Extract the [x, y] coordinate from the center of the cell holding the provided text.  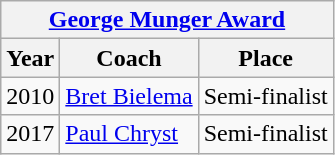
2017 [30, 134]
Place [266, 58]
Paul Chryst [129, 134]
Coach [129, 58]
Bret Bielema [129, 96]
2010 [30, 96]
Year [30, 58]
George Munger Award [167, 20]
